Determine the (x, y) coordinate at the center of the cell enclosing the given text.  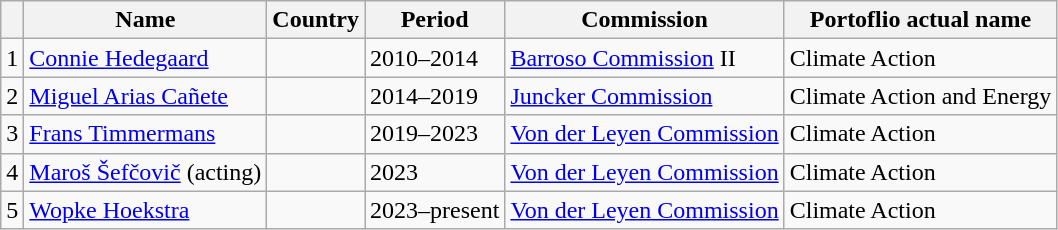
Portoflio actual name (920, 20)
Juncker Commission (644, 96)
Connie Hedegaard (146, 58)
2019–2023 (435, 134)
Period (435, 20)
Name (146, 20)
2023 (435, 172)
2 (12, 96)
Maroš Šefčovič (acting) (146, 172)
3 (12, 134)
2023–present (435, 210)
Commission (644, 20)
5 (12, 210)
Climate Action and Energy (920, 96)
2010–2014 (435, 58)
Country (316, 20)
Wopke Hoekstra (146, 210)
2014–2019 (435, 96)
Miguel Arias Cañete (146, 96)
Frans Timmermans (146, 134)
Barroso Commission II (644, 58)
1 (12, 58)
4 (12, 172)
